Find where the given text appears and provide that cell's center as [x, y] coordinate. 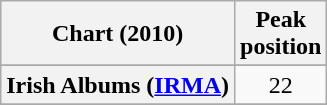
Peakposition [281, 34]
Irish Albums (IRMA) [118, 85]
22 [281, 85]
Chart (2010) [118, 34]
